Scan for the cell matching the given text and deliver its (x, y) coordinate at center. 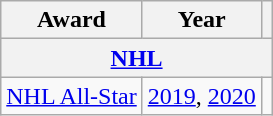
NHL (137, 58)
Award (72, 20)
Year (202, 20)
NHL All-Star (72, 96)
2019, 2020 (202, 96)
